Locate the cell with the specified text and output its [x, y] center coordinate. 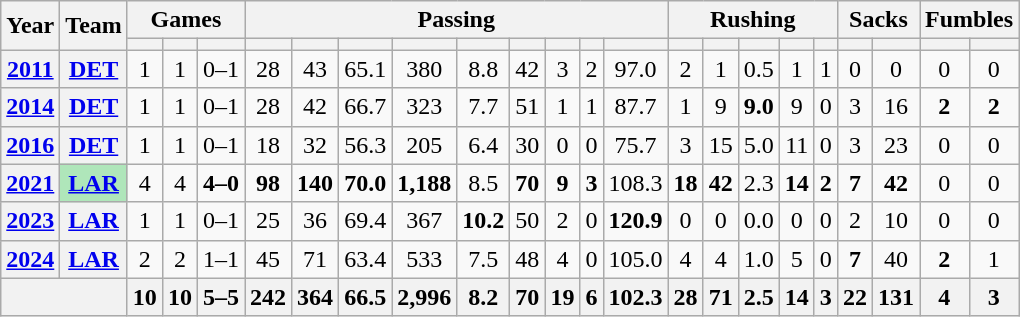
36 [316, 221]
23 [896, 145]
242 [268, 297]
Sacks [878, 20]
205 [424, 145]
56.3 [366, 145]
Fumbles [970, 20]
5.0 [758, 145]
15 [720, 145]
6.4 [484, 145]
9.0 [758, 107]
97.0 [636, 69]
40 [896, 259]
0.0 [758, 221]
0.5 [758, 69]
1.0 [758, 259]
131 [896, 297]
108.3 [636, 183]
367 [424, 221]
50 [528, 221]
Team [94, 26]
2021 [30, 183]
2011 [30, 69]
4–0 [220, 183]
32 [316, 145]
2.3 [758, 183]
51 [528, 107]
2016 [30, 145]
1,188 [424, 183]
7.5 [484, 259]
30 [528, 145]
45 [268, 259]
2014 [30, 107]
5 [796, 259]
66.5 [366, 297]
102.3 [636, 297]
16 [896, 107]
8.2 [484, 297]
2,996 [424, 297]
140 [316, 183]
87.7 [636, 107]
Passing [457, 20]
5–5 [220, 297]
105.0 [636, 259]
Games [186, 20]
7.7 [484, 107]
19 [562, 297]
6 [592, 297]
69.4 [366, 221]
66.7 [366, 107]
533 [424, 259]
1–1 [220, 259]
2023 [30, 221]
98 [268, 183]
8.5 [484, 183]
120.9 [636, 221]
364 [316, 297]
63.4 [366, 259]
43 [316, 69]
Rushing [752, 20]
48 [528, 259]
75.7 [636, 145]
2024 [30, 259]
65.1 [366, 69]
70.0 [366, 183]
380 [424, 69]
22 [854, 297]
Year [30, 26]
323 [424, 107]
11 [796, 145]
2.5 [758, 297]
8.8 [484, 69]
25 [268, 221]
10.2 [484, 221]
